Pinpoint the cell where the given text exists, returning its (X, Y) midpoint coordinate. 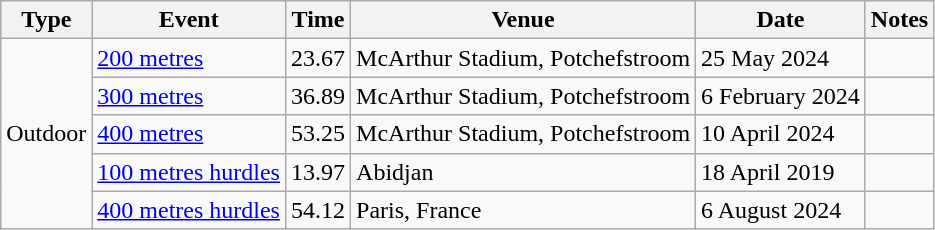
23.67 (318, 58)
6 August 2024 (781, 210)
Event (189, 20)
300 metres (189, 96)
Paris, France (524, 210)
36.89 (318, 96)
Time (318, 20)
10 April 2024 (781, 134)
Outdoor (46, 134)
53.25 (318, 134)
18 April 2019 (781, 172)
400 metres hurdles (189, 210)
Date (781, 20)
Abidjan (524, 172)
Type (46, 20)
13.97 (318, 172)
25 May 2024 (781, 58)
100 metres hurdles (189, 172)
54.12 (318, 210)
6 February 2024 (781, 96)
200 metres (189, 58)
400 metres (189, 134)
Venue (524, 20)
Notes (899, 20)
